Scan for the cell matching the given text and deliver its (x, y) coordinate at center. 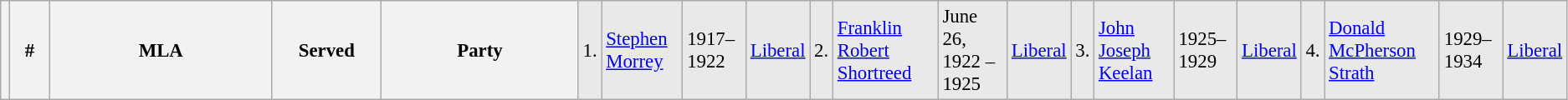
1. (590, 50)
June 26, 1922 – 1925 (972, 50)
1929–1934 (1471, 50)
3. (1083, 50)
# (29, 50)
MLA (161, 50)
2. (822, 50)
Donald McPherson Strath (1382, 50)
1917–1922 (715, 50)
4. (1313, 50)
John Joseph Keelan (1135, 50)
1925–1929 (1206, 50)
Served (326, 50)
Stephen Morrey (643, 50)
Party (480, 50)
Franklin Robert Shortreed (885, 50)
